Extract the [X, Y] coordinate from the center of the cell holding the provided text.  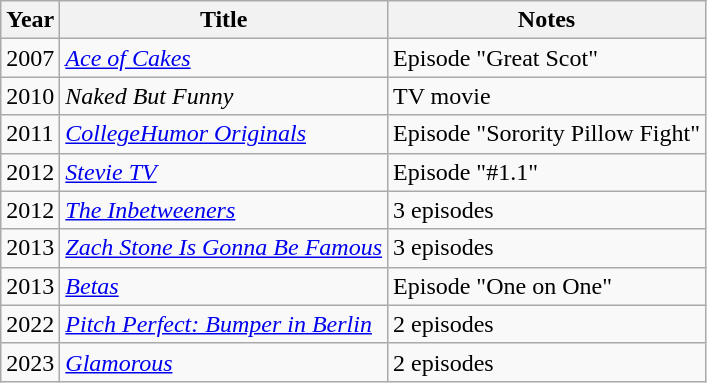
CollegeHumor Originals [224, 134]
Pitch Perfect: Bumper in Berlin [224, 324]
Episode "Sorority Pillow Fight" [547, 134]
Glamorous [224, 362]
Stevie TV [224, 172]
Zach Stone Is Gonna Be Famous [224, 248]
The Inbetweeners [224, 210]
Notes [547, 20]
2011 [30, 134]
TV movie [547, 96]
2010 [30, 96]
Year [30, 20]
2022 [30, 324]
Episode "One on One" [547, 286]
2007 [30, 58]
Episode "#1.1" [547, 172]
Naked But Funny [224, 96]
Episode "Great Scot" [547, 58]
2023 [30, 362]
Title [224, 20]
Betas [224, 286]
Ace of Cakes [224, 58]
